Extract the [X, Y] coordinate from the center of the cell holding the provided text.  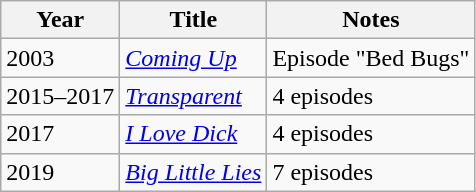
2003 [60, 58]
Coming Up [194, 58]
I Love Dick [194, 134]
Episode "Bed Bugs" [371, 58]
Title [194, 20]
Big Little Lies [194, 172]
Transparent [194, 96]
2015–2017 [60, 96]
2017 [60, 134]
Year [60, 20]
7 episodes [371, 172]
Notes [371, 20]
2019 [60, 172]
